Determine the (X, Y) coordinate at the center of the cell enclosing the given text.  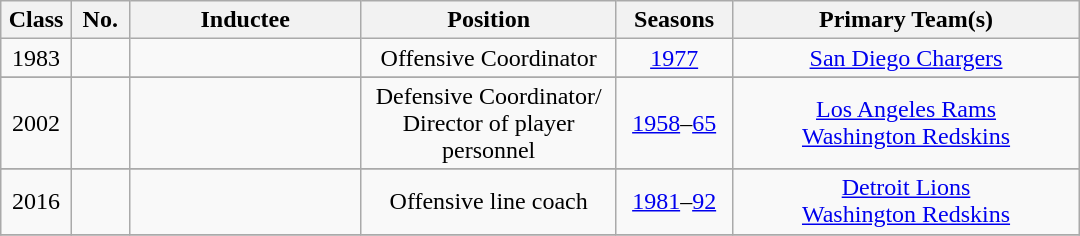
2016 (36, 202)
1983 (36, 58)
Position (488, 20)
2002 (36, 123)
Detroit LionsWashington Redskins (906, 202)
1958–65 (674, 123)
Offensive Coordinator (488, 58)
Primary Team(s) (906, 20)
No. (100, 20)
Offensive line coach (488, 202)
Seasons (674, 20)
1981–92 (674, 202)
San Diego Chargers (906, 58)
Defensive Coordinator/ Director of player personnel (488, 123)
Los Angeles RamsWashington Redskins (906, 123)
Class (36, 20)
Inductee (245, 20)
1977 (674, 58)
